For the text-containing cell, return its midpoint in (X, Y) coordinate format. 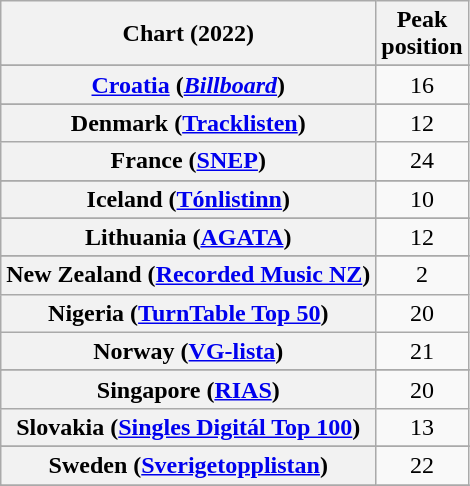
Lithuania (AGATA) (188, 237)
Singapore (RIAS) (188, 389)
13 (422, 427)
Chart (2022) (188, 34)
Peakposition (422, 34)
Norway (VG-lista) (188, 351)
16 (422, 85)
Nigeria (TurnTable Top 50) (188, 313)
10 (422, 199)
Iceland (Tónlistinn) (188, 199)
Denmark (Tracklisten) (188, 123)
Croatia (Billboard) (188, 85)
Sweden (Sverigetopplistan) (188, 465)
21 (422, 351)
22 (422, 465)
2 (422, 275)
24 (422, 161)
France (SNEP) (188, 161)
Slovakia (Singles Digitál Top 100) (188, 427)
New Zealand (Recorded Music NZ) (188, 275)
